Locate the cell with the specified text and output its [x, y] center coordinate. 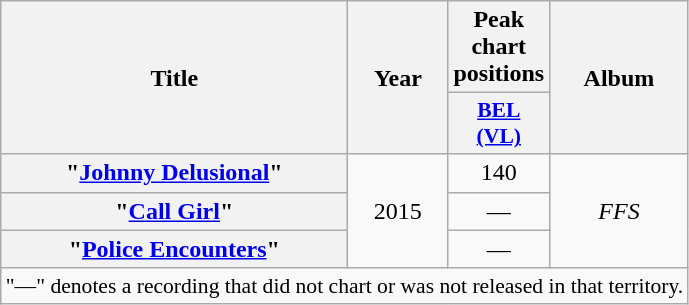
Peak chart positions [499, 47]
"—" denotes a recording that did not chart or was not released in that territory. [345, 286]
"Call Girl" [174, 211]
"Police Encounters" [174, 249]
Album [620, 78]
FFS [620, 211]
Title [174, 78]
"Johnny Delusional" [174, 173]
Year [398, 78]
140 [499, 173]
2015 [398, 211]
BEL(VL) [499, 124]
